Provide the (x, y) coordinate of the cell's center where the given text is located.  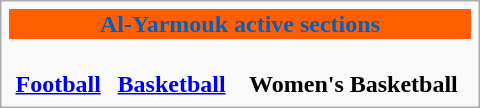
Football (58, 70)
Basketball (172, 70)
Women's Basketball (354, 70)
Al-Yarmouk active sections (240, 24)
